Extract the (X, Y) coordinate from the center of the cell holding the provided text.  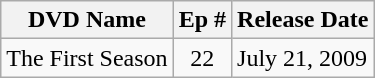
22 (202, 58)
Ep # (202, 20)
The First Season (87, 58)
DVD Name (87, 20)
Release Date (303, 20)
July 21, 2009 (303, 58)
